Search for the cell housing the specified text and yield its [x, y] center coordinate. 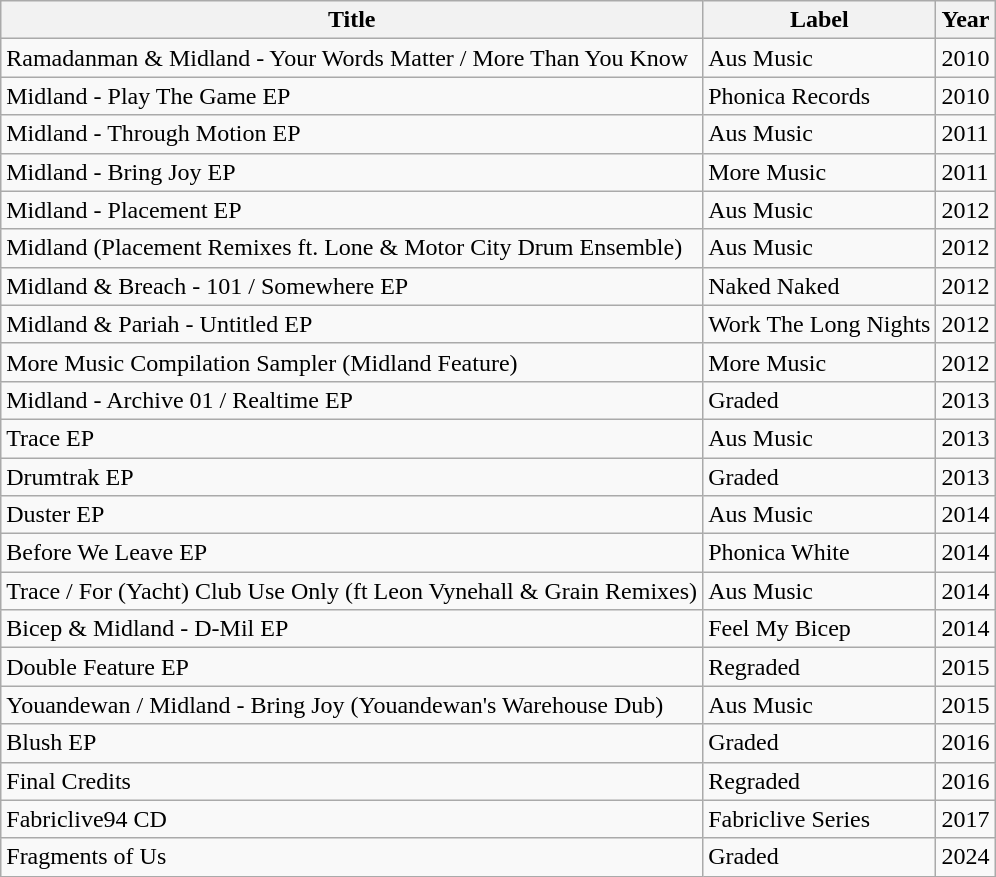
Midland (Placement Remixes ft. Lone & Motor City Drum Ensemble) [352, 248]
Feel My Bicep [820, 629]
Work The Long Nights [820, 324]
Double Feature EP [352, 667]
Midland & Breach - 101 / Somewhere EP [352, 286]
Phonica White [820, 553]
Midland - Through Motion EP [352, 134]
Fragments of Us [352, 857]
Midland - Archive 01 / Realtime EP [352, 400]
Midland - Bring Joy EP [352, 172]
Ramadanman & Midland - Your Words Matter / More Than You Know [352, 58]
Final Credits [352, 781]
Phonica Records [820, 96]
Blush EP [352, 743]
Title [352, 20]
Midland - Play The Game EP [352, 96]
Trace EP [352, 438]
Bicep & Midland - D-Mil EP [352, 629]
Duster EP [352, 515]
Midland & Pariah - Untitled EP [352, 324]
Youandewan / Midland - Bring Joy (Youandewan's Warehouse Dub) [352, 705]
More Music Compilation Sampler (Midland Feature) [352, 362]
Naked Naked [820, 286]
Label [820, 20]
Fabriclive94 CD [352, 819]
Before We Leave EP [352, 553]
Drumtrak EP [352, 477]
Fabriclive Series [820, 819]
2017 [966, 819]
Year [966, 20]
Trace / For (Yacht) Club Use Only (ft Leon Vynehall & Grain Remixes) [352, 591]
2024 [966, 857]
Midland - Placement EP [352, 210]
